Pinpoint the cell where the given text exists, returning its [x, y] midpoint coordinate. 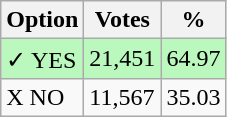
21,451 [122, 59]
% [194, 20]
Votes [122, 20]
64.97 [194, 59]
Option [42, 20]
35.03 [194, 97]
X NO [42, 97]
11,567 [122, 97]
✓ YES [42, 59]
